Identify which cell holds the provided text, then report its (x, y) central coordinate. 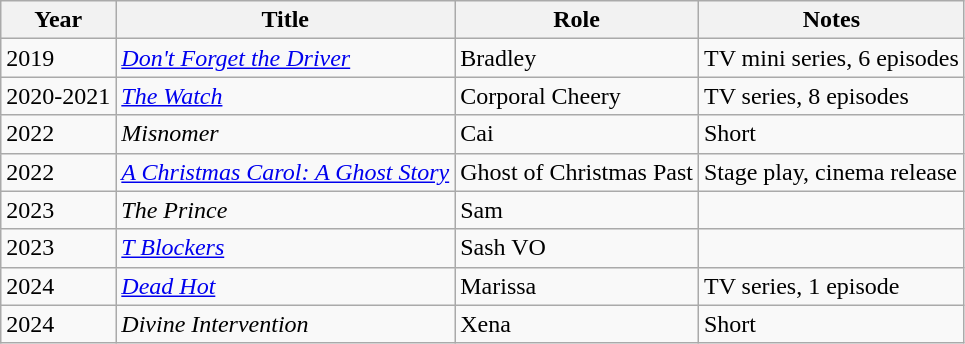
The Watch (286, 96)
Corporal Cheery (577, 96)
Bradley (577, 58)
Notes (831, 20)
Divine Intervention (286, 324)
Cai (577, 134)
A Christmas Carol: A Ghost Story (286, 172)
Role (577, 20)
TV mini series, 6 episodes (831, 58)
Sash VO (577, 248)
Don't Forget the Driver (286, 58)
Title (286, 20)
The Prince (286, 210)
T Blockers (286, 248)
Sam (577, 210)
TV series, 8 episodes (831, 96)
Misnomer (286, 134)
Year (58, 20)
Xena (577, 324)
TV series, 1 episode (831, 286)
2020-2021 (58, 96)
Stage play, cinema release (831, 172)
2019 (58, 58)
Dead Hot (286, 286)
Marissa (577, 286)
Ghost of Christmas Past (577, 172)
